Detect which cell encompasses the target text, then output its (X, Y) center coordinate. 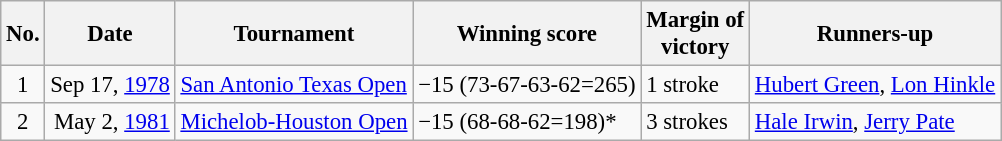
−15 (73-67-63-62=265) (527, 85)
Date (110, 34)
Hubert Green, Lon Hinkle (876, 85)
−15 (68-68-62=198)* (527, 122)
2 (23, 122)
Runners-up (876, 34)
Margin ofvictory (696, 34)
Michelob-Houston Open (294, 122)
No. (23, 34)
Winning score (527, 34)
May 2, 1981 (110, 122)
Tournament (294, 34)
Hale Irwin, Jerry Pate (876, 122)
1 stroke (696, 85)
San Antonio Texas Open (294, 85)
Sep 17, 1978 (110, 85)
3 strokes (696, 122)
1 (23, 85)
